Detect which cell encompasses the target text, then output its [x, y] center coordinate. 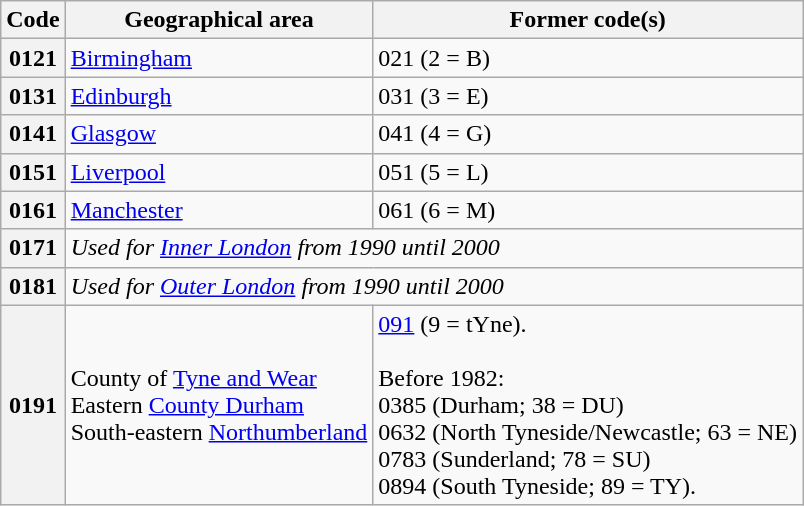
0191 [33, 405]
Used for Outer London from 1990 until 2000 [434, 286]
Former code(s) [588, 20]
Birmingham [219, 58]
041 (4 = G) [588, 134]
0161 [33, 210]
Edinburgh [219, 96]
0141 [33, 134]
Geographical area [219, 20]
0131 [33, 96]
0181 [33, 286]
051 (5 = L) [588, 172]
091 (9 = tYne).Before 1982:0385 (Durham; 38 = DU)0632 (North Tyneside/Newcastle; 63 = NE)0783 (Sunderland; 78 = SU)0894 (South Tyneside; 89 = TY). [588, 405]
0121 [33, 58]
Used for Inner London from 1990 until 2000 [434, 248]
Code [33, 20]
Glasgow [219, 134]
0171 [33, 248]
Liverpool [219, 172]
021 (2 = B) [588, 58]
County of Tyne and WearEastern County DurhamSouth-eastern Northumberland [219, 405]
0151 [33, 172]
Manchester [219, 210]
061 (6 = M) [588, 210]
031 (3 = E) [588, 96]
